Identify which cell holds the provided text, then report its (x, y) central coordinate. 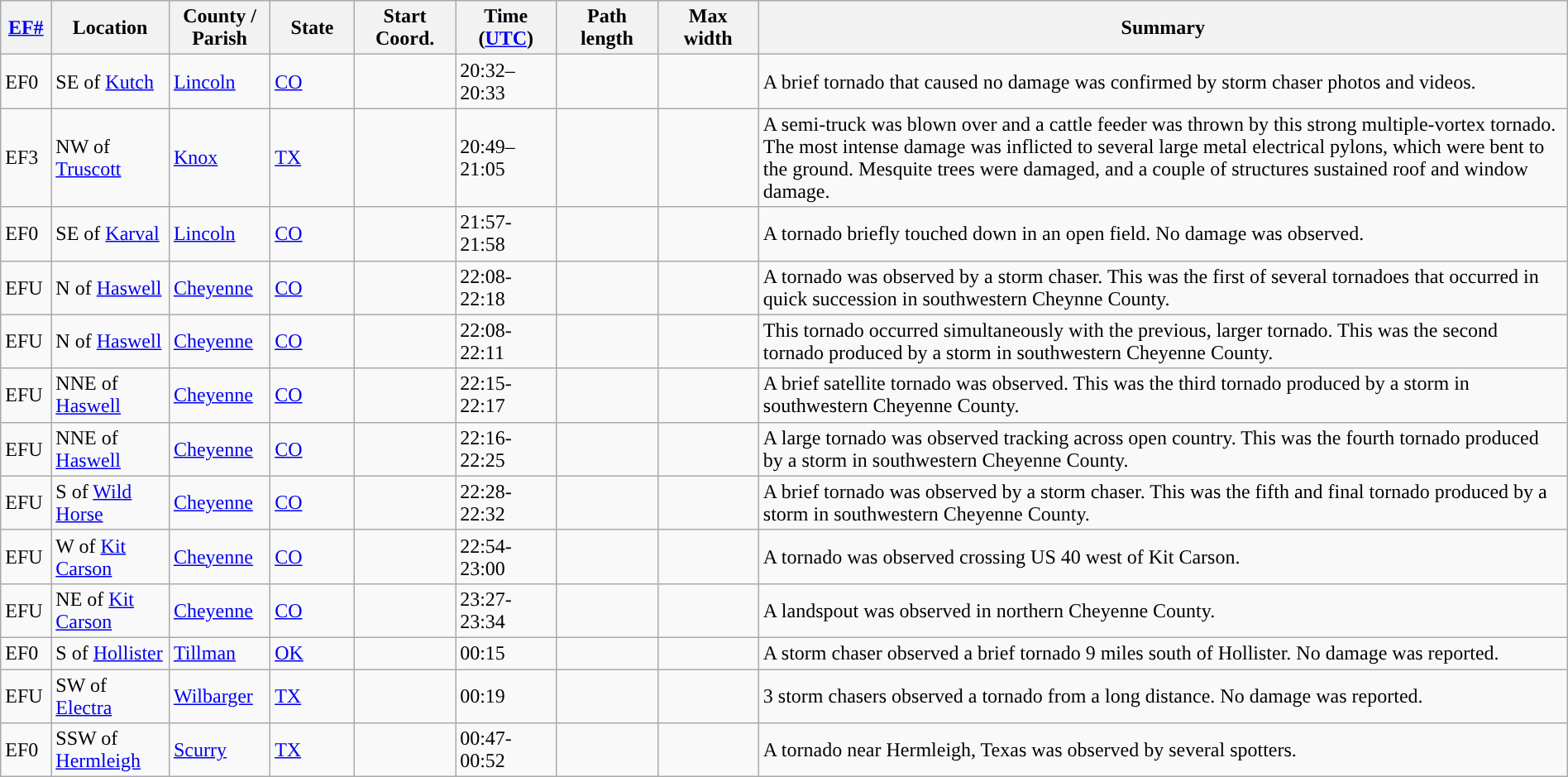
3 storm chasers observed a tornado from a long distance. No damage was reported. (1163, 695)
Path length (607, 28)
22:28-22:32 (506, 503)
SE of Karval (111, 233)
00:19 (506, 695)
23:27-23:34 (506, 611)
Wilbarger (219, 695)
A tornado near Hermleigh, Texas was observed by several spotters. (1163, 750)
OK (313, 653)
Summary (1163, 28)
22:16-22:25 (506, 448)
SE of Kutch (111, 81)
00:15 (506, 653)
A tornado was observed crossing US 40 west of Kit Carson. (1163, 556)
S of Hollister (111, 653)
A brief tornado that caused no damage was confirmed by storm chaser photos and videos. (1163, 81)
A storm chaser observed a brief tornado 9 miles south of Hollister. No damage was reported. (1163, 653)
Location (111, 28)
22:08-22:18 (506, 288)
Start Coord. (404, 28)
21:57-21:58 (506, 233)
EF3 (26, 157)
A large tornado was observed tracking across open country. This was the fourth tornado produced by a storm in southwestern Cheyenne County. (1163, 448)
22:54-23:00 (506, 556)
SSW of Hermleigh (111, 750)
A brief satellite tornado was observed. This was the third tornado produced by a storm in southwestern Cheyenne County. (1163, 396)
NW of Truscott (111, 157)
Tillman (219, 653)
State (313, 28)
County / Parish (219, 28)
20:32–20:33 (506, 81)
A brief tornado was observed by a storm chaser. This was the fifth and final tornado produced by a storm in southwestern Cheyenne County. (1163, 503)
22:08-22:11 (506, 341)
A landspout was observed in northern Cheyenne County. (1163, 611)
Max width (708, 28)
22:15-22:17 (506, 396)
00:47-00:52 (506, 750)
A tornado was observed by a storm chaser. This was the first of several tornadoes that occurred in quick succession in southwestern Cheynne County. (1163, 288)
A tornado briefly touched down in an open field. No damage was observed. (1163, 233)
20:49–21:05 (506, 157)
W of Kit Carson (111, 556)
SW of Electra (111, 695)
Time (UTC) (506, 28)
EF# (26, 28)
S of Wild Horse (111, 503)
NE of Kit Carson (111, 611)
Scurry (219, 750)
Knox (219, 157)
